Determine the (X, Y) coordinate at the center of the cell enclosing the given text.  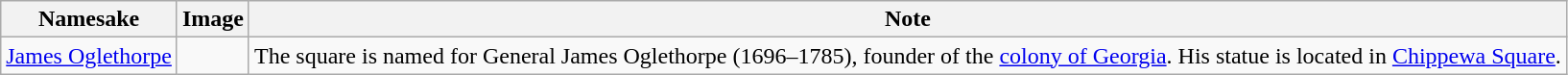
James Oglethorpe (89, 56)
Namesake (89, 19)
Note (908, 19)
Image (213, 19)
The square is named for General James Oglethorpe (1696–1785), founder of the colony of Georgia. His statue is located in Chippewa Square. (908, 56)
